Scan for the cell matching the given text and deliver its [X, Y] coordinate at center. 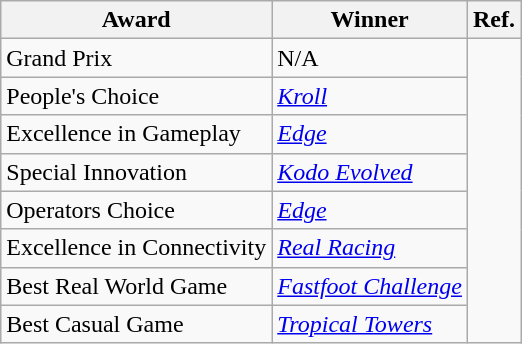
Award [136, 20]
Tropical Towers [370, 324]
Kodo Evolved [370, 172]
Ref. [494, 20]
Special Innovation [136, 172]
Operators Choice [136, 210]
Grand Prix [136, 58]
Excellence in Connectivity [136, 248]
People's Choice [136, 96]
Real Racing [370, 248]
Fastfoot Challenge [370, 286]
N/A [370, 58]
Best Real World Game [136, 286]
Kroll [370, 96]
Best Casual Game [136, 324]
Winner [370, 20]
Excellence in Gameplay [136, 134]
